Provide the [x, y] coordinate of the cell's center where the given text is located.  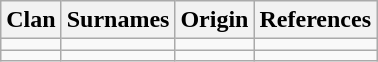
Surnames [118, 20]
References [316, 20]
Origin [214, 20]
Clan [31, 20]
